Capture the cell that displays the provided text and extract its (X, Y) central coordinate. 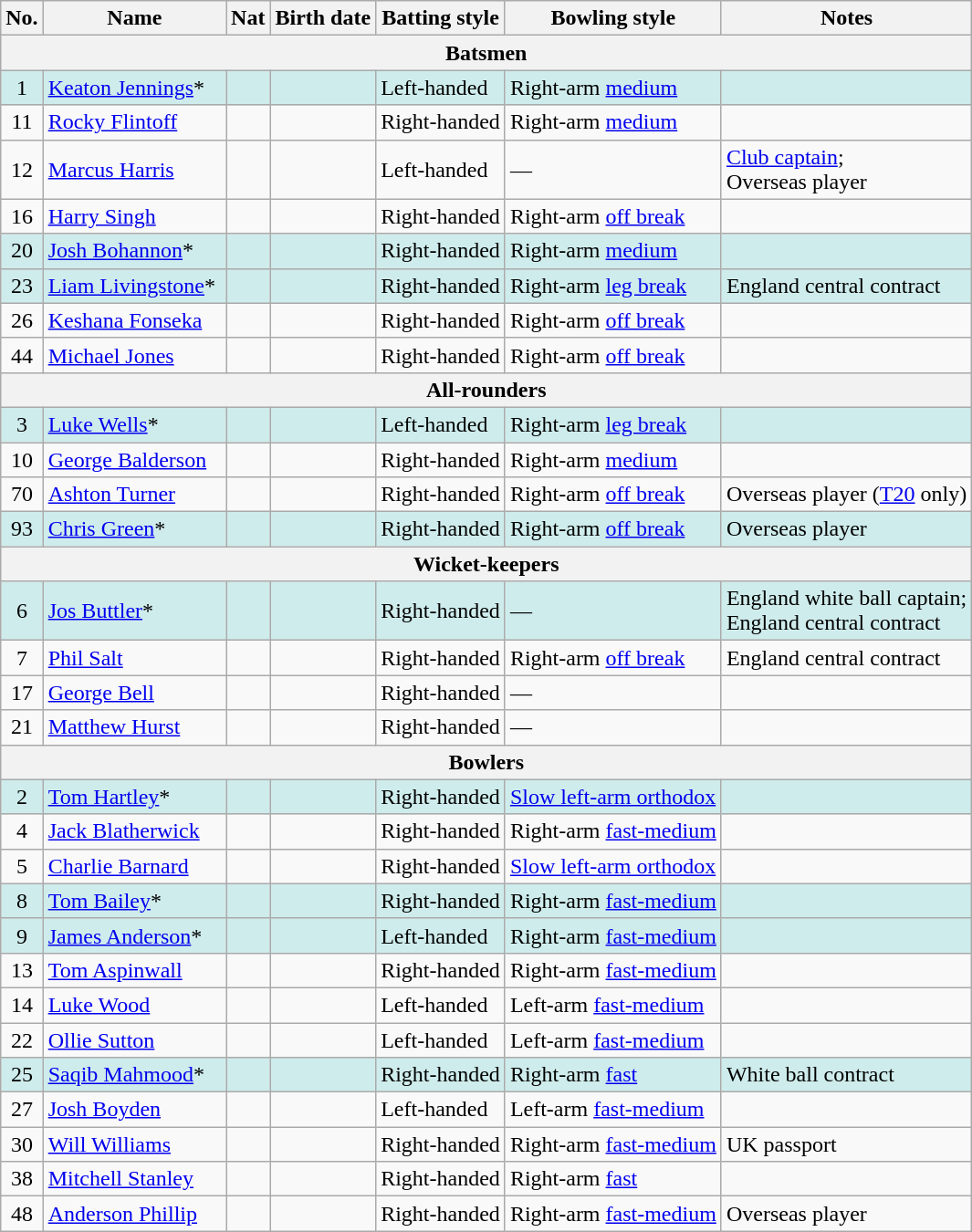
23 (22, 286)
8 (22, 901)
England white ball captain; England central contract (846, 611)
44 (22, 355)
Batting style (441, 18)
13 (22, 970)
14 (22, 1005)
Chris Green* (134, 529)
James Anderson* (134, 935)
17 (22, 693)
21 (22, 727)
Overseas player (T20 only) (846, 495)
Ollie Sutton (134, 1039)
Will Williams (134, 1144)
Birth date (323, 18)
Mitchell Stanley (134, 1179)
3 (22, 424)
1 (22, 88)
Charlie Barnard (134, 866)
Jos Buttler* (134, 611)
11 (22, 122)
Rocky Flintoff (134, 122)
White ball contract (846, 1075)
Batsmen (486, 53)
Jack Blatherwick (134, 831)
Bowlers (486, 762)
2 (22, 797)
George Balderson (134, 459)
Ashton Turner (134, 495)
12 (22, 170)
Club captain; Overseas player (846, 170)
Tom Aspinwall (134, 970)
26 (22, 320)
38 (22, 1179)
Liam Livingstone* (134, 286)
25 (22, 1075)
No. (22, 18)
Wicket-keepers (486, 564)
George Bell (134, 693)
16 (22, 216)
20 (22, 251)
Keshana Fonseka (134, 320)
Luke Wood (134, 1005)
Josh Boyden (134, 1110)
Matthew Hurst (134, 727)
27 (22, 1110)
Marcus Harris (134, 170)
Notes (846, 18)
Michael Jones (134, 355)
10 (22, 459)
48 (22, 1214)
UK passport (846, 1144)
Harry Singh (134, 216)
22 (22, 1039)
Nat (248, 18)
7 (22, 658)
Tom Bailey* (134, 901)
93 (22, 529)
Anderson Phillip (134, 1214)
All-rounders (486, 390)
Luke Wells* (134, 424)
Name (134, 18)
9 (22, 935)
Bowling style (613, 18)
70 (22, 495)
Saqib Mahmood* (134, 1075)
4 (22, 831)
Phil Salt (134, 658)
5 (22, 866)
Tom Hartley* (134, 797)
6 (22, 611)
Josh Bohannon* (134, 251)
30 (22, 1144)
Keaton Jennings* (134, 88)
